Scan for the cell matching the given text and deliver its (x, y) coordinate at center. 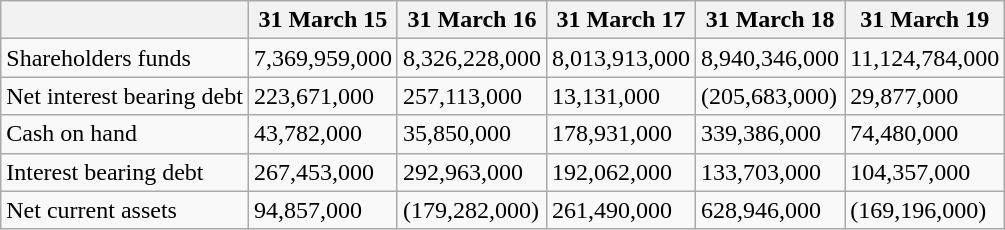
8,940,346,000 (770, 58)
Net interest bearing debt (125, 96)
292,963,000 (472, 172)
94,857,000 (322, 210)
31 March 17 (622, 20)
Net current assets (125, 210)
267,453,000 (322, 172)
43,782,000 (322, 134)
8,326,228,000 (472, 58)
31 March 19 (925, 20)
29,877,000 (925, 96)
223,671,000 (322, 96)
133,703,000 (770, 172)
31 March 16 (472, 20)
31 March 18 (770, 20)
261,490,000 (622, 210)
628,946,000 (770, 210)
339,386,000 (770, 134)
Shareholders funds (125, 58)
74,480,000 (925, 134)
104,357,000 (925, 172)
13,131,000 (622, 96)
Interest bearing debt (125, 172)
(205,683,000) (770, 96)
257,113,000 (472, 96)
31 March 15 (322, 20)
178,931,000 (622, 134)
35,850,000 (472, 134)
(169,196,000) (925, 210)
7,369,959,000 (322, 58)
192,062,000 (622, 172)
Cash on hand (125, 134)
11,124,784,000 (925, 58)
8,013,913,000 (622, 58)
(179,282,000) (472, 210)
